Search for the cell housing the specified text and yield its [x, y] center coordinate. 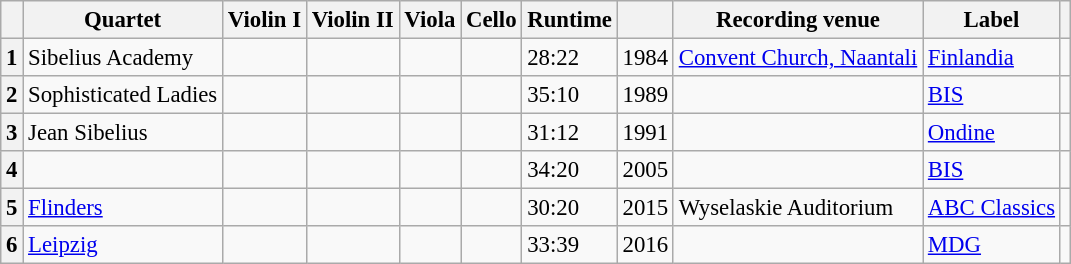
Flinders [123, 208]
28:22 [570, 58]
Ondine [992, 133]
6 [12, 245]
35:10 [570, 95]
Viola [430, 20]
Sibelius Academy [123, 58]
ABC Classics [992, 208]
Wyselaskie Auditorium [798, 208]
1989 [645, 95]
30:20 [570, 208]
Runtime [570, 20]
34:20 [570, 170]
1991 [645, 133]
Finlandia [992, 58]
2 [12, 95]
Violin I [265, 20]
Jean Sibelius [123, 133]
2005 [645, 170]
3 [12, 133]
2015 [645, 208]
Recording venue [798, 20]
4 [12, 170]
Violin II [352, 20]
Sophisticated Ladies [123, 95]
1984 [645, 58]
2016 [645, 245]
Label [992, 20]
1 [12, 58]
Leipzig [123, 245]
33:39 [570, 245]
Quartet [123, 20]
31:12 [570, 133]
Cello [492, 20]
5 [12, 208]
MDG [992, 245]
Convent Church, Naantali [798, 58]
